Pinpoint the cell where the given text exists, returning its (X, Y) midpoint coordinate. 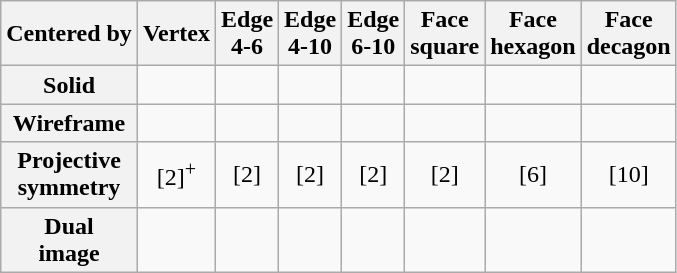
[10] (628, 174)
Facesquare (445, 34)
Solid (70, 85)
Edge4-6 (248, 34)
Vertex (176, 34)
Projectivesymmetry (70, 174)
Dualimage (70, 240)
Edge4-10 (310, 34)
Wireframe (70, 123)
Edge6-10 (374, 34)
[6] (533, 174)
[2]+ (176, 174)
Facedecagon (628, 34)
Centered by (70, 34)
Facehexagon (533, 34)
